From the cell containing the given text, extract its center point as (x, y) coordinate. 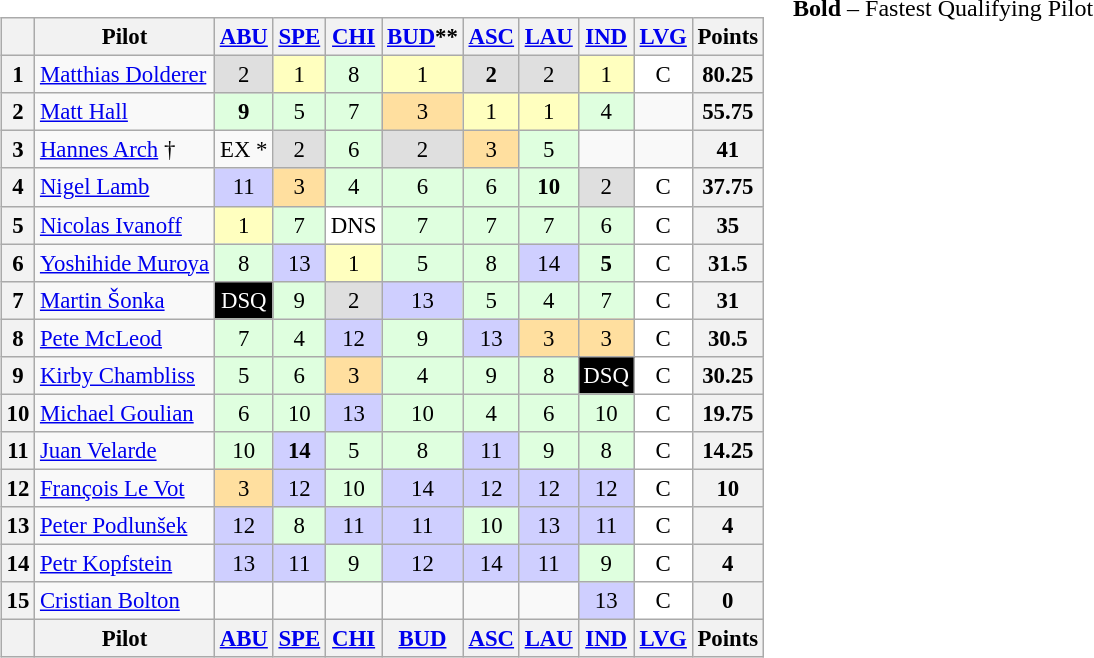
31.5 (728, 263)
Martin Šonka (125, 300)
Kirby Chambliss (125, 375)
EX * (244, 150)
80.25 (728, 75)
Nicolas Ivanoff (125, 225)
Petr Kopfstein (125, 563)
Peter Podlunšek (125, 526)
DNS (354, 225)
Juan Velarde (125, 451)
55.75 (728, 112)
0 (728, 601)
30.5 (728, 338)
Nigel Lamb (125, 187)
François Le Vot (125, 488)
35 (728, 225)
Matthias Dolderer (125, 75)
Pete McLeod (125, 338)
Hannes Arch † (125, 150)
31 (728, 300)
BUD** (422, 37)
30.25 (728, 375)
Michael Goulian (125, 413)
Yoshihide Muroya (125, 263)
Cristian Bolton (125, 601)
41 (728, 150)
BUD (422, 639)
37.75 (728, 187)
15 (18, 601)
19.75 (728, 413)
Matt Hall (125, 112)
14.25 (728, 451)
